Identify which cell holds the provided text, then report its (x, y) central coordinate. 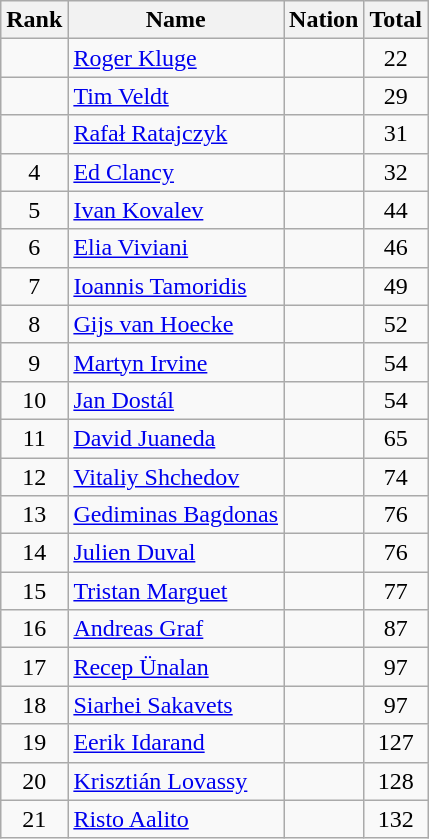
Rafał Ratajczyk (176, 134)
Vitaliy Shchedov (176, 477)
5 (34, 210)
Gijs van Hoecke (176, 324)
Jan Dostál (176, 400)
19 (34, 743)
128 (396, 781)
31 (396, 134)
52 (396, 324)
18 (34, 705)
11 (34, 438)
Elia Viviani (176, 248)
Name (176, 20)
Eerik Idarand (176, 743)
Ed Clancy (176, 172)
9 (34, 362)
Rank (34, 20)
20 (34, 781)
Roger Kluge (176, 58)
21 (34, 819)
Total (396, 20)
17 (34, 667)
32 (396, 172)
46 (396, 248)
4 (34, 172)
13 (34, 515)
29 (396, 96)
10 (34, 400)
6 (34, 248)
Risto Aalito (176, 819)
Tim Veldt (176, 96)
127 (396, 743)
132 (396, 819)
Recep Ünalan (176, 667)
Julien Duval (176, 553)
74 (396, 477)
Krisztián Lovassy (176, 781)
44 (396, 210)
12 (34, 477)
Ioannis Tamoridis (176, 286)
77 (396, 591)
7 (34, 286)
87 (396, 629)
16 (34, 629)
Tristan Marguet (176, 591)
Ivan Kovalev (176, 210)
Martyn Irvine (176, 362)
Andreas Graf (176, 629)
65 (396, 438)
49 (396, 286)
Nation (324, 20)
Gediminas Bagdonas (176, 515)
15 (34, 591)
14 (34, 553)
David Juaneda (176, 438)
Siarhei Sakavets (176, 705)
8 (34, 324)
22 (396, 58)
